Identify which cell holds the provided text, then report its (X, Y) central coordinate. 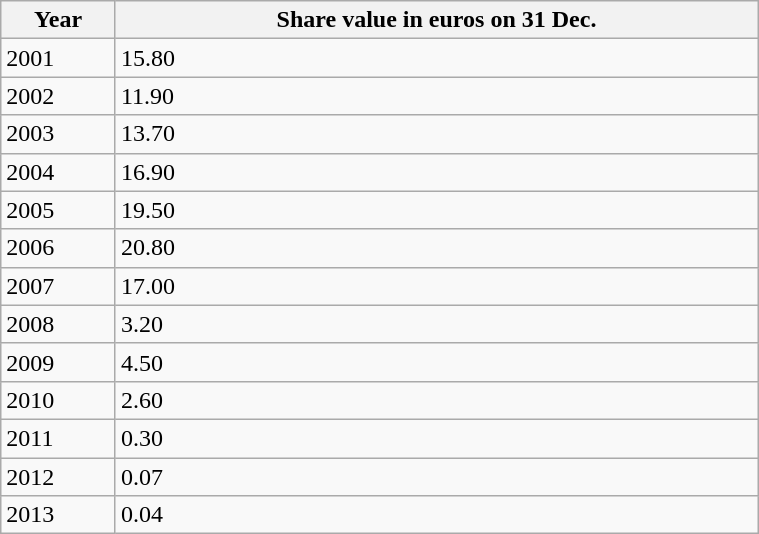
11.90 (436, 96)
20.80 (436, 248)
2013 (58, 515)
2005 (58, 210)
2006 (58, 248)
2009 (58, 362)
4.50 (436, 362)
2007 (58, 286)
19.50 (436, 210)
Year (58, 20)
2008 (58, 324)
3.20 (436, 324)
0.07 (436, 477)
2001 (58, 58)
2012 (58, 477)
0.30 (436, 438)
15.80 (436, 58)
2.60 (436, 400)
2010 (58, 400)
16.90 (436, 172)
13.70 (436, 134)
0.04 (436, 515)
2004 (58, 172)
2011 (58, 438)
17.00 (436, 286)
2003 (58, 134)
2002 (58, 96)
Share value in euros on 31 Dec. (436, 20)
